From the cell containing the given text, extract its center point as [x, y] coordinate. 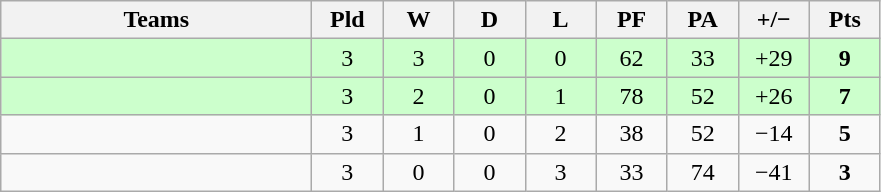
W [418, 20]
7 [844, 96]
5 [844, 134]
Pld [348, 20]
PF [632, 20]
+29 [774, 58]
+/− [774, 20]
−14 [774, 134]
78 [632, 96]
9 [844, 58]
62 [632, 58]
+26 [774, 96]
L [560, 20]
38 [632, 134]
−41 [774, 172]
Pts [844, 20]
74 [702, 172]
D [490, 20]
PA [702, 20]
Teams [156, 20]
